Identify which cell holds the provided text, then report its (X, Y) central coordinate. 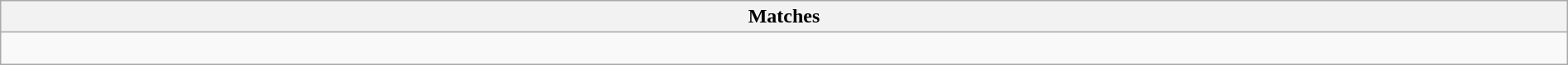
Matches (784, 17)
